Capture the cell that displays the provided text and extract its (x, y) central coordinate. 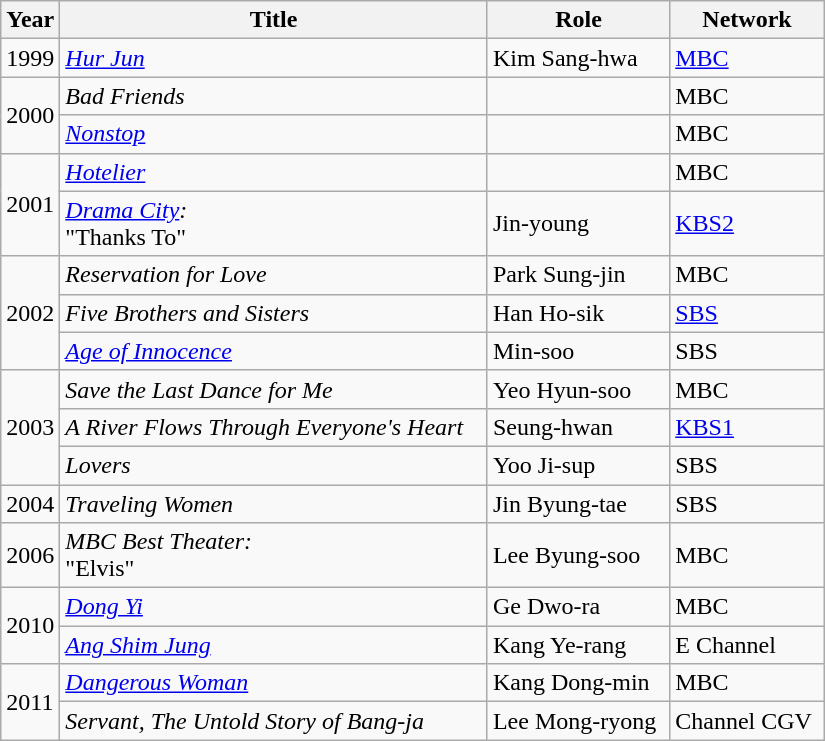
KBS1 (748, 427)
Jin Byung-tae (578, 503)
Lee Mong-ryong (578, 721)
Kim Sang-hwa (578, 58)
MBC Best Theater:"Elvis" (274, 556)
2001 (30, 204)
Save the Last Dance for Me (274, 389)
2006 (30, 556)
Role (578, 20)
Park Sung-jin (578, 275)
Ge Dwo-ra (578, 607)
Network (748, 20)
1999 (30, 58)
Yoo Ji-sup (578, 465)
Kang Dong-min (578, 683)
Five Brothers and Sisters (274, 313)
Age of Innocence (274, 351)
Title (274, 20)
2004 (30, 503)
Jin-young (578, 224)
Seung-hwan (578, 427)
Servant, The Untold Story of Bang-ja (274, 721)
Year (30, 20)
2000 (30, 115)
Hotelier (274, 172)
E Channel (748, 645)
Min-soo (578, 351)
Lovers (274, 465)
Lee Byung-soo (578, 556)
Drama City:"Thanks To" (274, 224)
Kang Ye-rang (578, 645)
2002 (30, 313)
Han Ho-sik (578, 313)
Reservation for Love (274, 275)
2003 (30, 427)
Dong Yi (274, 607)
Yeo Hyun-soo (578, 389)
Channel CGV (748, 721)
Traveling Women (274, 503)
2011 (30, 702)
Ang Shim Jung (274, 645)
Bad Friends (274, 96)
A River Flows Through Everyone's Heart (274, 427)
Dangerous Woman (274, 683)
Hur Jun (274, 58)
Nonstop (274, 134)
2010 (30, 626)
KBS2 (748, 224)
